For the text-containing cell, return its midpoint in (x, y) coordinate format. 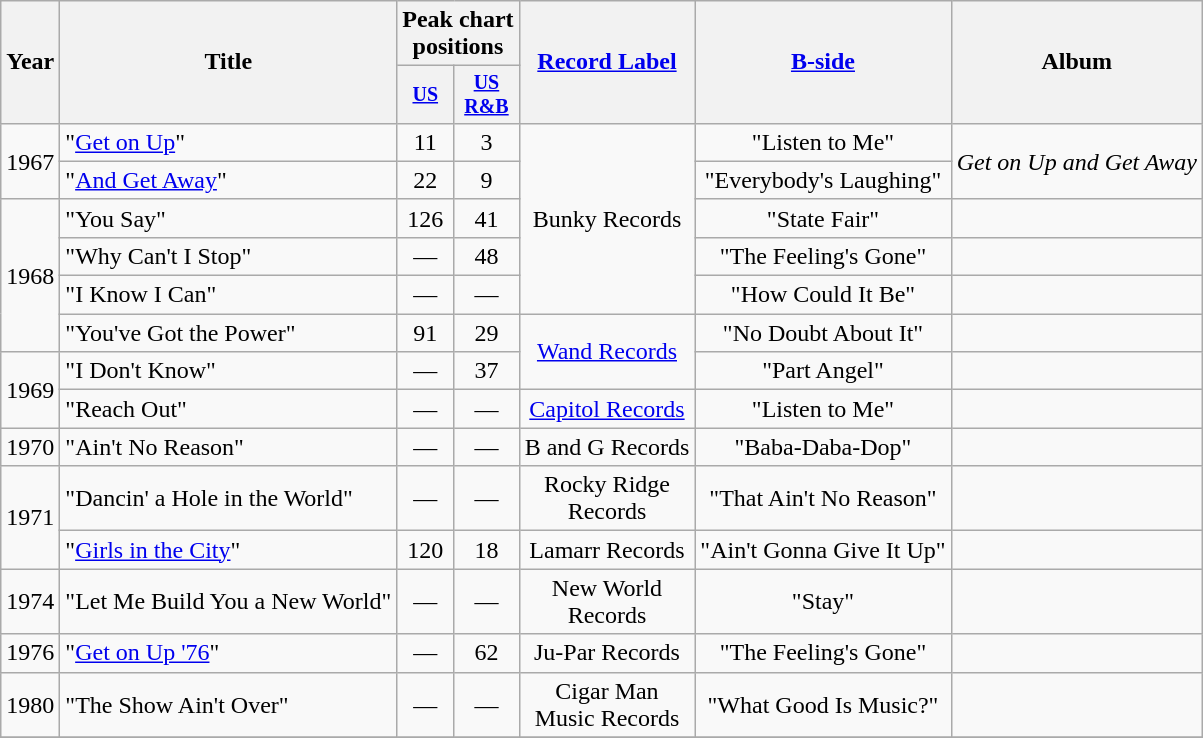
Rocky RidgeRecords (607, 498)
"Everybody's Laughing" (823, 180)
1968 (30, 275)
126 (426, 218)
New WorldRecords (607, 602)
"Baba-Daba-Dop" (823, 447)
48 (486, 256)
"State Fair" (823, 218)
"No Doubt About It" (823, 333)
B-side (823, 62)
"Get on Up" (228, 142)
Capitol Records (607, 409)
"You Say" (228, 218)
1974 (30, 602)
91 (426, 333)
Record Label (607, 62)
USR&B (486, 94)
"Stay" (823, 602)
Cigar ManMusic Records (607, 704)
11 (426, 142)
"Dancin' a Hole in the World" (228, 498)
"What Good Is Music?" (823, 704)
9 (486, 180)
41 (486, 218)
"Part Angel" (823, 371)
37 (486, 371)
US (426, 94)
Get on Up and Get Away (1076, 161)
18 (486, 550)
62 (486, 653)
29 (486, 333)
Album (1076, 62)
"Let Me Build You a New World" (228, 602)
B and G Records (607, 447)
"Ain't No Reason" (228, 447)
Wand Records (607, 352)
"You've Got the Power" (228, 333)
"I Know I Can" (228, 295)
"Girls in the City" (228, 550)
Lamarr Records (607, 550)
22 (426, 180)
1971 (30, 518)
Year (30, 62)
"Why Can't I Stop" (228, 256)
"That Ain't No Reason" (823, 498)
"How Could It Be" (823, 295)
1967 (30, 161)
"Ain't Gonna Give It Up" (823, 550)
1976 (30, 653)
"The Show Ain't Over" (228, 704)
120 (426, 550)
Bunky Records (607, 218)
"I Don't Know" (228, 371)
3 (486, 142)
"And Get Away" (228, 180)
"Reach Out" (228, 409)
"Get on Up '76" (228, 653)
1970 (30, 447)
Ju-Par Records (607, 653)
Peak chartpositions (458, 34)
1969 (30, 390)
Title (228, 62)
1980 (30, 704)
